Scan for the cell matching the given text and deliver its [x, y] coordinate at center. 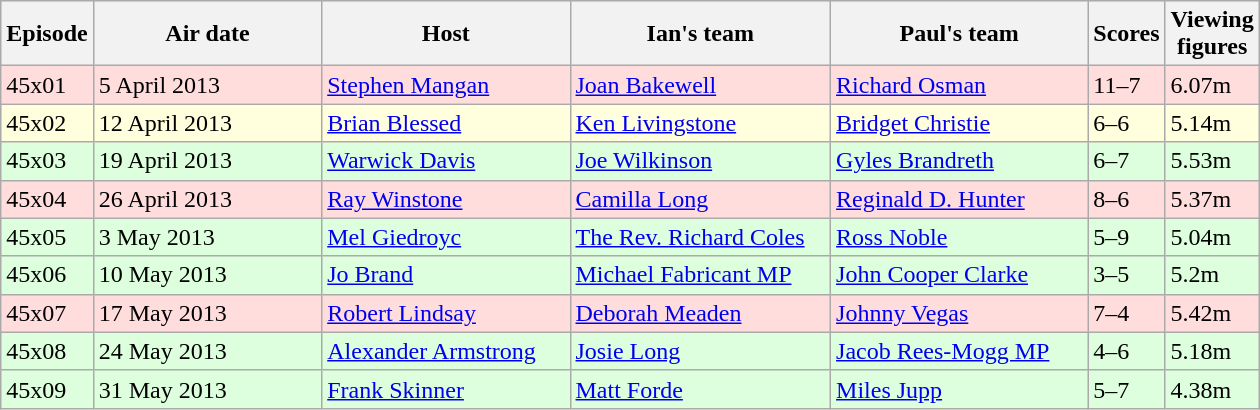
5.2m [1212, 275]
Host [446, 34]
5.37m [1212, 199]
Miles Jupp [960, 389]
17 May 2013 [208, 313]
7–4 [1126, 313]
Warwick Davis [446, 161]
Matt Forde [700, 389]
45x06 [47, 275]
Viewing figures [1212, 34]
Episode [47, 34]
45x03 [47, 161]
3–5 [1126, 275]
24 May 2013 [208, 351]
6–6 [1126, 123]
Frank Skinner [446, 389]
Richard Osman [960, 85]
6–7 [1126, 161]
3 May 2013 [208, 237]
Stephen Mangan [446, 85]
26 April 2013 [208, 199]
5.53m [1212, 161]
Ken Livingstone [700, 123]
5–7 [1126, 389]
Ross Noble [960, 237]
45x07 [47, 313]
Reginald D. Hunter [960, 199]
8–6 [1126, 199]
45x02 [47, 123]
4–6 [1126, 351]
5.14m [1212, 123]
45x09 [47, 389]
Mel Giedroyc [446, 237]
Camilla Long [700, 199]
11–7 [1126, 85]
Alexander Armstrong [446, 351]
The Rev. Richard Coles [700, 237]
5.18m [1212, 351]
4.38m [1212, 389]
Deborah Meaden [700, 313]
Ian's team [700, 34]
19 April 2013 [208, 161]
Brian Blessed [446, 123]
5.42m [1212, 313]
10 May 2013 [208, 275]
5.04m [1212, 237]
45x04 [47, 199]
Josie Long [700, 351]
Jacob Rees-Mogg MP [960, 351]
John Cooper Clarke [960, 275]
Bridget Christie [960, 123]
Gyles Brandreth [960, 161]
6.07m [1212, 85]
45x08 [47, 351]
Robert Lindsay [446, 313]
Joan Bakewell [700, 85]
5–9 [1126, 237]
45x05 [47, 237]
5 April 2013 [208, 85]
Scores [1126, 34]
Michael Fabricant MP [700, 275]
Ray Winstone [446, 199]
Air date [208, 34]
45x01 [47, 85]
31 May 2013 [208, 389]
Johnny Vegas [960, 313]
Jo Brand [446, 275]
Paul's team [960, 34]
Joe Wilkinson [700, 161]
12 April 2013 [208, 123]
